Search for the cell housing the specified text and yield its (X, Y) center coordinate. 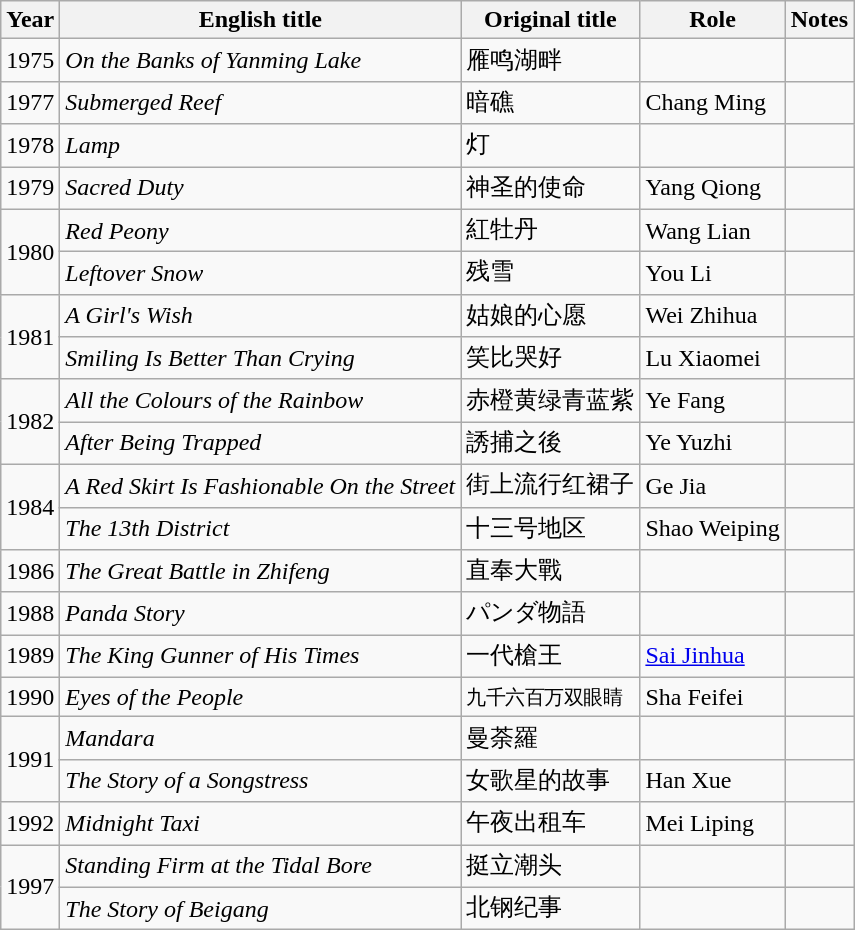
Ye Fang (712, 400)
The Story of Beigang (260, 908)
Ge Jia (712, 486)
A Girl's Wish (260, 316)
Sai Jinhua (712, 656)
十三号地区 (550, 528)
紅牡丹 (550, 230)
姑娘的心愿 (550, 316)
1984 (30, 506)
Wang Lian (712, 230)
挺立潮头 (550, 866)
Red Peony (260, 230)
曼荼羅 (550, 738)
Smiling Is Better Than Crying (260, 358)
1991 (30, 760)
1988 (30, 614)
Submerged Reef (260, 102)
Yang Qiong (712, 188)
The Story of a Songstress (260, 780)
午夜出租车 (550, 824)
1989 (30, 656)
街上流行红裙子 (550, 486)
Mei Liping (712, 824)
The King Gunner of His Times (260, 656)
Notes (819, 20)
神圣的使命 (550, 188)
The Great Battle in Zhifeng (260, 572)
北钢纪事 (550, 908)
誘捕之後 (550, 444)
雁鸣湖畔 (550, 60)
The 13th District (260, 528)
パンダ物語 (550, 614)
1977 (30, 102)
Year (30, 20)
Sha Feifei (712, 697)
灯 (550, 146)
1979 (30, 188)
All the Colours of the Rainbow (260, 400)
1975 (30, 60)
直奉大戰 (550, 572)
Lu Xiaomei (712, 358)
Eyes of the People (260, 697)
1980 (30, 252)
1981 (30, 336)
Ye Yuzhi (712, 444)
Sacred Duty (260, 188)
1978 (30, 146)
赤橙黄绿青蓝紫 (550, 400)
Mandara (260, 738)
残雪 (550, 274)
Role (712, 20)
A Red Skirt Is Fashionable On the Street (260, 486)
Chang Ming (712, 102)
After Being Trapped (260, 444)
一代槍王 (550, 656)
Leftover Snow (260, 274)
You Li (712, 274)
English title (260, 20)
笑比哭好 (550, 358)
女歌星的故事 (550, 780)
Han Xue (712, 780)
Midnight Taxi (260, 824)
Wei Zhihua (712, 316)
暗礁 (550, 102)
On the Banks of Yanming Lake (260, 60)
九千六百万双眼睛 (550, 697)
1986 (30, 572)
1997 (30, 886)
1990 (30, 697)
Shao Weiping (712, 528)
Lamp (260, 146)
Panda Story (260, 614)
Standing Firm at the Tidal Bore (260, 866)
1992 (30, 824)
1982 (30, 422)
Original title (550, 20)
